Output the (X, Y) coordinate of the center of the cell containing the given text.  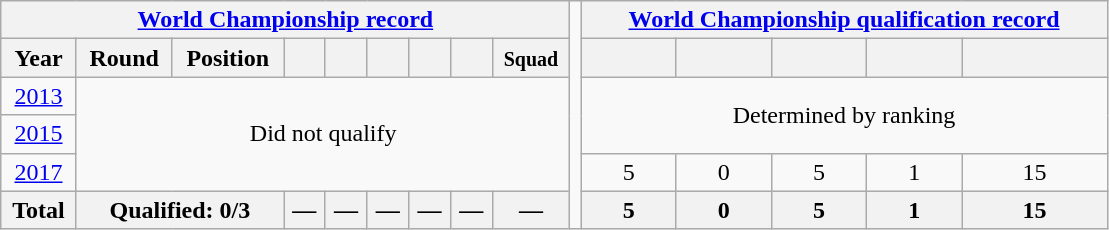
2017 (39, 172)
World Championship record (286, 20)
Position (228, 58)
Determined by ranking (844, 115)
Qualified: 0/3 (180, 210)
Year (39, 58)
2013 (39, 96)
2015 (39, 134)
Total (39, 210)
Squad (531, 58)
Round (124, 58)
World Championship qualification record (844, 20)
Did not qualify (323, 134)
